Locate the cell with the specified text and output its [x, y] center coordinate. 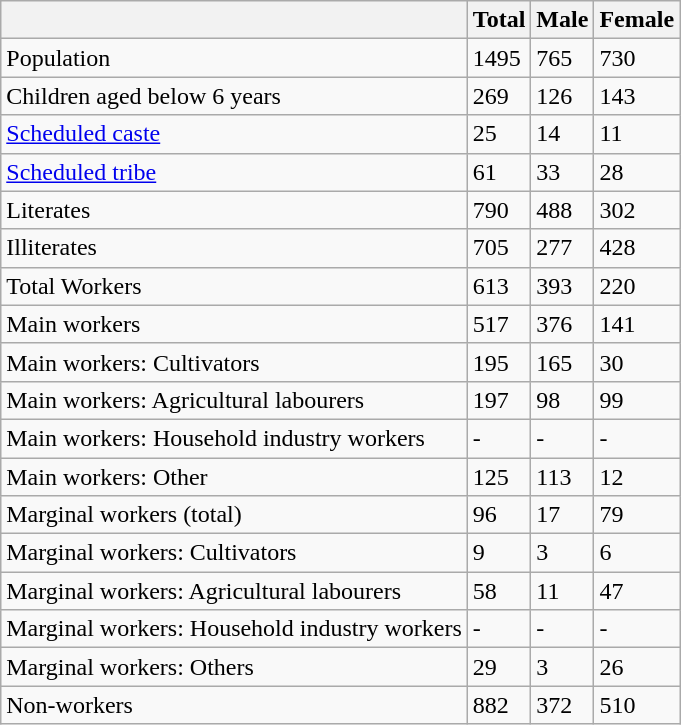
141 [637, 324]
Marginal workers: Cultivators [234, 553]
Female [637, 20]
61 [499, 172]
613 [499, 286]
Non-workers [234, 705]
165 [562, 362]
113 [562, 477]
Marginal workers (total) [234, 515]
277 [562, 248]
Main workers: Cultivators [234, 362]
99 [637, 400]
Main workers: Other [234, 477]
428 [637, 248]
29 [499, 667]
96 [499, 515]
705 [499, 248]
Illiterates [234, 248]
Main workers [234, 324]
Scheduled tribe [234, 172]
Main workers: Household industry workers [234, 438]
372 [562, 705]
9 [499, 553]
12 [637, 477]
25 [499, 134]
33 [562, 172]
790 [499, 210]
Literates [234, 210]
220 [637, 286]
47 [637, 591]
58 [499, 591]
Children aged below 6 years [234, 96]
765 [562, 58]
Marginal workers: Agricultural labourers [234, 591]
30 [637, 362]
125 [499, 477]
143 [637, 96]
126 [562, 96]
882 [499, 705]
Total [499, 20]
393 [562, 286]
269 [499, 96]
376 [562, 324]
14 [562, 134]
Main workers: Agricultural labourers [234, 400]
98 [562, 400]
17 [562, 515]
510 [637, 705]
26 [637, 667]
730 [637, 58]
28 [637, 172]
6 [637, 553]
195 [499, 362]
1495 [499, 58]
Marginal workers: Others [234, 667]
Total Workers [234, 286]
79 [637, 515]
Marginal workers: Household industry workers [234, 629]
197 [499, 400]
302 [637, 210]
Scheduled caste [234, 134]
Male [562, 20]
488 [562, 210]
Population [234, 58]
517 [499, 324]
